Scan for the cell matching the given text and deliver its (x, y) coordinate at center. 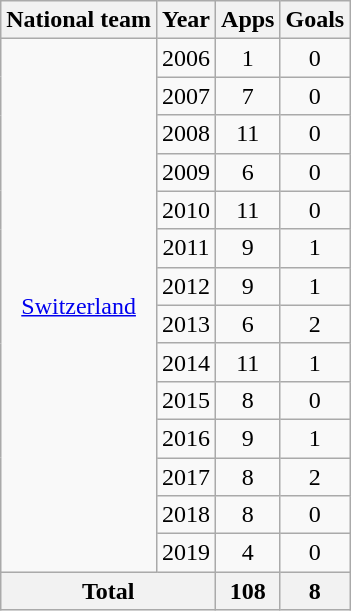
2012 (186, 286)
2018 (186, 515)
2007 (186, 96)
108 (248, 591)
Total (108, 591)
2016 (186, 438)
2015 (186, 400)
Year (186, 20)
2019 (186, 553)
2010 (186, 210)
2017 (186, 477)
2013 (186, 324)
2011 (186, 248)
2006 (186, 58)
7 (248, 96)
National team (79, 20)
4 (248, 553)
2014 (186, 362)
Switzerland (79, 306)
Goals (315, 20)
2009 (186, 172)
2008 (186, 134)
Apps (248, 20)
